Identify which cell holds the provided text, then report its (X, Y) central coordinate. 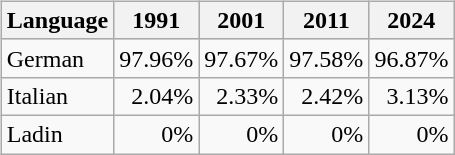
1991 (156, 20)
2001 (242, 20)
Ladin (57, 134)
96.87% (412, 58)
97.96% (156, 58)
Language (57, 20)
97.58% (326, 58)
2.04% (156, 96)
2011 (326, 20)
2.33% (242, 96)
Italian (57, 96)
3.13% (412, 96)
97.67% (242, 58)
German (57, 58)
2.42% (326, 96)
2024 (412, 20)
